Search for the cell housing the specified text and yield its (x, y) center coordinate. 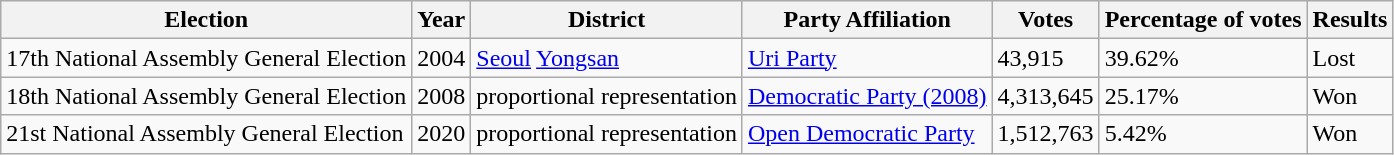
Year (442, 20)
1,512,763 (1046, 134)
2020 (442, 134)
Results (1350, 20)
Seoul Yongsan (607, 58)
Party Affiliation (867, 20)
Uri Party (867, 58)
18th National Assembly General Election (206, 96)
5.42% (1203, 134)
25.17% (1203, 96)
4,313,645 (1046, 96)
District (607, 20)
Votes (1046, 20)
Lost (1350, 58)
21st National Assembly General Election (206, 134)
Election (206, 20)
43,915 (1046, 58)
2004 (442, 58)
Percentage of votes (1203, 20)
Open Democratic Party (867, 134)
Democratic Party (2008) (867, 96)
17th National Assembly General Election (206, 58)
39.62% (1203, 58)
2008 (442, 96)
